From the cell containing the given text, extract its center point as (X, Y) coordinate. 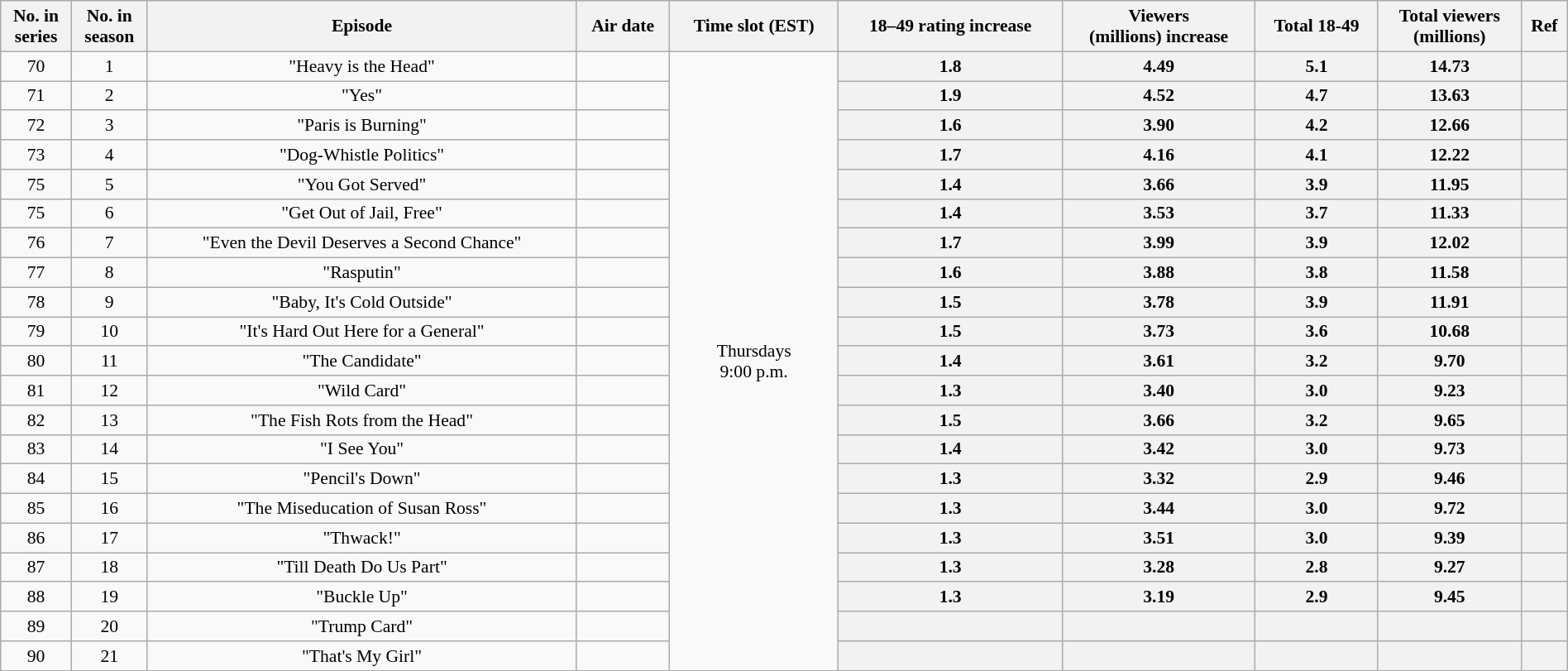
20 (109, 626)
9.46 (1449, 479)
Total viewers(millions) (1449, 26)
12.66 (1449, 126)
73 (36, 155)
10.68 (1449, 332)
"The Fish Rots from the Head" (362, 420)
88 (36, 597)
3.51 (1159, 538)
13.63 (1449, 96)
72 (36, 126)
"Thwack!" (362, 538)
21 (109, 656)
Total 18-49 (1317, 26)
"Paris is Burning" (362, 126)
3.99 (1159, 243)
4.49 (1159, 66)
"Yes" (362, 96)
89 (36, 626)
11.33 (1449, 213)
"The Candidate" (362, 362)
78 (36, 302)
70 (36, 66)
76 (36, 243)
6 (109, 213)
9.45 (1449, 597)
Viewers(millions) increase (1159, 26)
"Dog-Whistle Politics" (362, 155)
1.9 (950, 96)
71 (36, 96)
3.42 (1159, 449)
"Get Out of Jail, Free" (362, 213)
16 (109, 509)
"Pencil's Down" (362, 479)
84 (36, 479)
3.90 (1159, 126)
3.7 (1317, 213)
No. inseries (36, 26)
86 (36, 538)
"Buckle Up" (362, 597)
3.32 (1159, 479)
2 (109, 96)
3.53 (1159, 213)
3.78 (1159, 302)
"Wild Card" (362, 391)
9.72 (1449, 509)
1 (109, 66)
18 (109, 568)
11.91 (1449, 302)
80 (36, 362)
3.40 (1159, 391)
90 (36, 656)
3.6 (1317, 332)
3.28 (1159, 568)
3.73 (1159, 332)
82 (36, 420)
4.52 (1159, 96)
No. inseason (109, 26)
"Till Death Do Us Part" (362, 568)
4.1 (1317, 155)
5 (109, 185)
3 (109, 126)
9.39 (1449, 538)
9.23 (1449, 391)
"Trump Card" (362, 626)
4.16 (1159, 155)
1.8 (950, 66)
7 (109, 243)
85 (36, 509)
Time slot (EST) (753, 26)
17 (109, 538)
3.61 (1159, 362)
9.73 (1449, 449)
9.27 (1449, 568)
12.02 (1449, 243)
"It's Hard Out Here for a General" (362, 332)
Episode (362, 26)
"Baby, It's Cold Outside" (362, 302)
"I See You" (362, 449)
3.8 (1317, 273)
5.1 (1317, 66)
"Rasputin" (362, 273)
"The Miseducation of Susan Ross" (362, 509)
9 (109, 302)
12 (109, 391)
12.22 (1449, 155)
18–49 rating increase (950, 26)
81 (36, 391)
2.8 (1317, 568)
83 (36, 449)
19 (109, 597)
11.58 (1449, 273)
4.2 (1317, 126)
15 (109, 479)
3.19 (1159, 597)
Air date (624, 26)
3.88 (1159, 273)
"You Got Served" (362, 185)
8 (109, 273)
Ref (1544, 26)
11 (109, 362)
79 (36, 332)
11.95 (1449, 185)
3.44 (1159, 509)
4.7 (1317, 96)
9.70 (1449, 362)
9.65 (1449, 420)
14.73 (1449, 66)
"Heavy is the Head" (362, 66)
14 (109, 449)
13 (109, 420)
10 (109, 332)
87 (36, 568)
"That's My Girl" (362, 656)
4 (109, 155)
77 (36, 273)
Thursdays9:00 p.m. (753, 361)
"Even the Devil Deserves a Second Chance" (362, 243)
